Provide the [X, Y] coordinate of the cell's center where the given text is located.  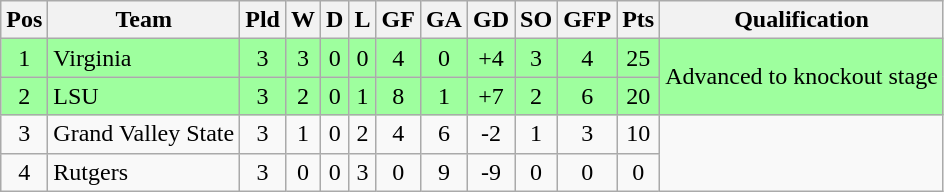
Grand Valley State [144, 134]
W [302, 20]
10 [638, 134]
Rutgers [144, 172]
9 [444, 172]
Qualification [802, 20]
Pts [638, 20]
+4 [490, 58]
GD [490, 20]
Pos [24, 20]
GF [398, 20]
8 [398, 96]
D [335, 20]
SO [536, 20]
20 [638, 96]
L [362, 20]
25 [638, 58]
+7 [490, 96]
-9 [490, 172]
GFP [588, 20]
Advanced to knockout stage [802, 77]
Pld [263, 20]
LSU [144, 96]
GA [444, 20]
Team [144, 20]
-2 [490, 134]
Virginia [144, 58]
